From the cell containing the given text, extract its center point as [x, y] coordinate. 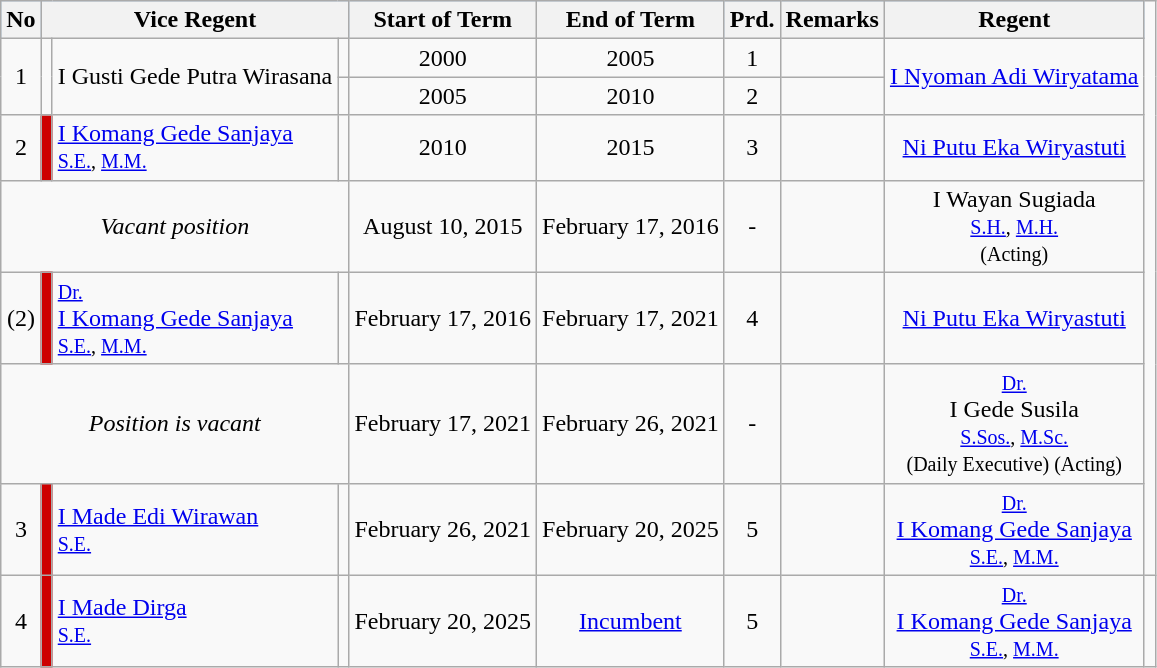
I Nyoman Adi Wiryatama [1014, 77]
Vacant position [175, 226]
I Made Edi WirawanS.E. [195, 529]
August 10, 2015 [443, 226]
Dr.I Gede SusilaS.Sos., M.Sc.(Daily Executive) (Acting) [1014, 424]
I Gusti Gede Putra Wirasana [195, 77]
I Komang Gede SanjayaS.E., M.M. [195, 148]
Start of Term [443, 20]
Vice Regent [195, 20]
I Wayan SugiadaS.H., M.H.(Acting) [1014, 226]
End of Term [631, 20]
2000 [443, 58]
No [21, 20]
Remarks [832, 20]
(2) [21, 318]
Prd. [752, 20]
Regent [1014, 20]
Incumbent [631, 621]
2015 [631, 148]
Position is vacant [175, 424]
I Made DirgaS.E. [195, 621]
